Return (x, y) of the center of cell containing provided text 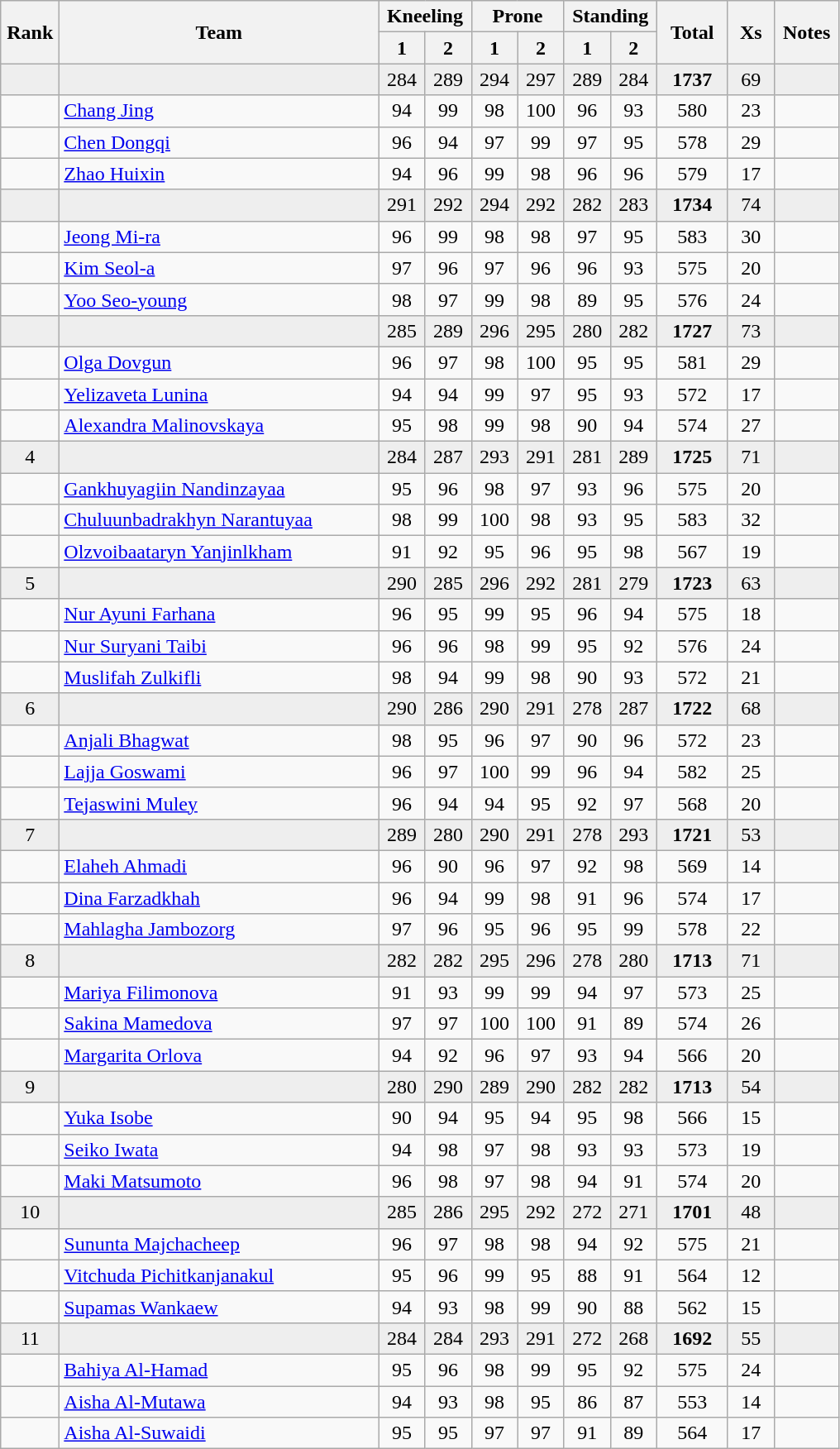
73 (751, 331)
1737 (692, 79)
Olzvoibaataryn Yanjinlkham (219, 552)
582 (692, 772)
283 (633, 205)
Nur Suryani Taibi (219, 646)
22 (751, 930)
Muslifah Zulkifli (219, 677)
Kneeling (425, 17)
Alexandra Malinovskaya (219, 426)
4 (30, 457)
279 (633, 583)
Kim Seol-a (219, 268)
Rank (30, 32)
27 (751, 426)
Nur Ayuni Farhana (219, 615)
68 (751, 709)
268 (633, 1338)
1723 (692, 583)
9 (30, 1087)
Margarita Orlova (219, 1055)
8 (30, 961)
53 (751, 834)
Dina Farzadkhah (219, 897)
Chuluunbadrakhyn Narantuyaa (219, 520)
1722 (692, 709)
271 (633, 1212)
26 (751, 1024)
1721 (692, 834)
74 (751, 205)
Sakina Mamedova (219, 1024)
1734 (692, 205)
Mariya Filimonova (219, 992)
1727 (692, 331)
Lajja Goswami (219, 772)
Prone (518, 17)
Xs (751, 32)
Yoo Seo-young (219, 299)
579 (692, 174)
87 (633, 1402)
562 (692, 1307)
Jeong Mi-ra (219, 237)
Gankhuyagiin Nandinzayaa (219, 489)
48 (751, 1212)
Aisha Al-Mutawa (219, 1402)
Tejaswini Muley (219, 803)
69 (751, 79)
581 (692, 362)
Bahiya Al-Hamad (219, 1370)
54 (751, 1087)
11 (30, 1338)
Anjali Bhagwat (219, 740)
Elaheh Ahmadi (219, 866)
Maki Matsumoto (219, 1181)
297 (541, 79)
1725 (692, 457)
12 (751, 1275)
Zhao Huixin (219, 174)
86 (587, 1402)
18 (751, 615)
30 (751, 237)
63 (751, 583)
Aisha Al-Suwaidi (219, 1433)
Standing (610, 17)
553 (692, 1402)
32 (751, 520)
Yelizaveta Lunina (219, 395)
568 (692, 803)
Vitchuda Pichitkanjanakul (219, 1275)
Chen Dongqi (219, 142)
Notes (807, 32)
1701 (692, 1212)
Seiko Iwata (219, 1150)
Team (219, 32)
7 (30, 834)
Total (692, 32)
569 (692, 866)
55 (751, 1338)
10 (30, 1212)
Supamas Wankaew (219, 1307)
567 (692, 552)
1692 (692, 1338)
Mahlagha Jambozorg (219, 930)
6 (30, 709)
Olga Dovgun (219, 362)
5 (30, 583)
580 (692, 111)
Sununta Majchacheep (219, 1244)
Chang Jing (219, 111)
Yuka Isobe (219, 1118)
